Pinpoint the cell where the given text exists, returning its [x, y] midpoint coordinate. 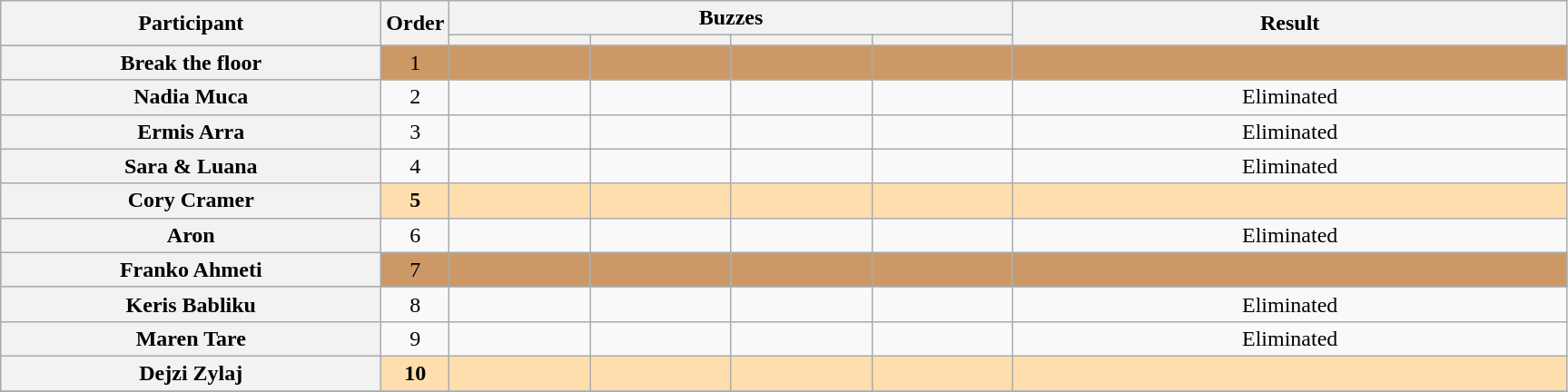
9 [416, 338]
4 [416, 166]
1 [416, 63]
Participant [191, 24]
Buzzes [731, 18]
3 [416, 132]
Aron [191, 235]
5 [416, 201]
7 [416, 269]
Cory Cramer [191, 201]
Franko Ahmeti [191, 269]
Result [1289, 24]
10 [416, 373]
Sara & Luana [191, 166]
6 [416, 235]
Maren Tare [191, 338]
Ermis Arra [191, 132]
Dejzi Zylaj [191, 373]
Order [416, 24]
Keris Babliku [191, 304]
8 [416, 304]
Nadia Muca [191, 97]
2 [416, 97]
Break the floor [191, 63]
